For the text-containing cell, return its midpoint in (X, Y) coordinate format. 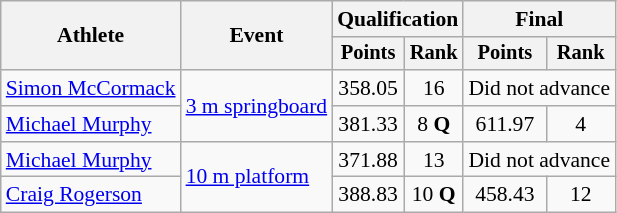
611.97 (504, 124)
Simon McCormack (91, 88)
10 Q (434, 195)
3 m springboard (257, 106)
Athlete (91, 36)
381.33 (368, 124)
Craig Rogerson (91, 195)
16 (434, 88)
Event (257, 36)
371.88 (368, 160)
8 Q (434, 124)
Final (539, 19)
388.83 (368, 195)
10 m platform (257, 178)
12 (580, 195)
4 (580, 124)
458.43 (504, 195)
13 (434, 160)
358.05 (368, 88)
Qualification (398, 19)
